Search for the cell housing the specified text and yield its [x, y] center coordinate. 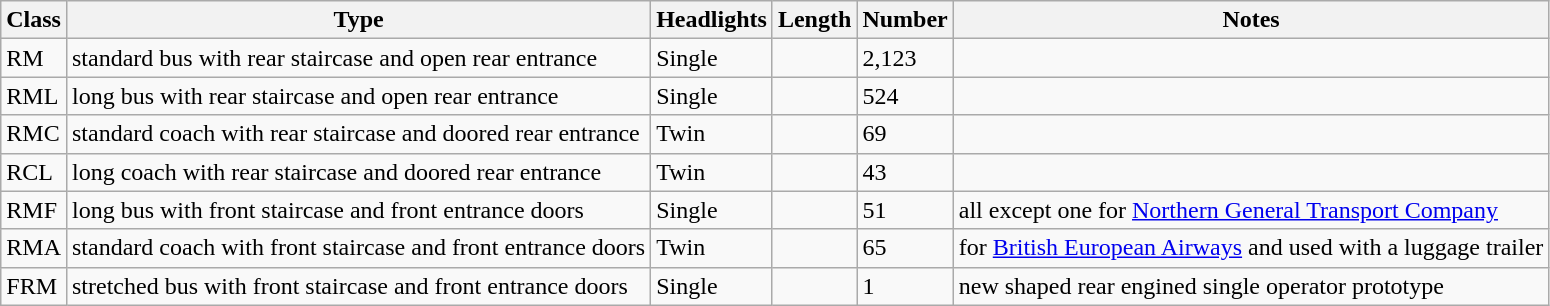
1 [905, 286]
RCL [34, 172]
43 [905, 172]
RMF [34, 210]
RMC [34, 134]
69 [905, 134]
Number [905, 20]
new shaped rear engined single operator prototype [1251, 286]
Headlights [712, 20]
524 [905, 96]
Notes [1251, 20]
RM [34, 58]
65 [905, 248]
FRM [34, 286]
long coach with rear staircase and doored rear entrance [358, 172]
standard coach with rear staircase and doored rear entrance [358, 134]
for British European Airways and used with a luggage trailer [1251, 248]
Class [34, 20]
51 [905, 210]
standard coach with front staircase and front entrance doors [358, 248]
all except one for Northern General Transport Company [1251, 210]
Length [814, 20]
2,123 [905, 58]
RML [34, 96]
RMA [34, 248]
stretched bus with front staircase and front entrance doors [358, 286]
standard bus with rear staircase and open rear entrance [358, 58]
long bus with front staircase and front entrance doors [358, 210]
Type [358, 20]
long bus with rear staircase and open rear entrance [358, 96]
